Locate the cell with the specified text and output its [X, Y] center coordinate. 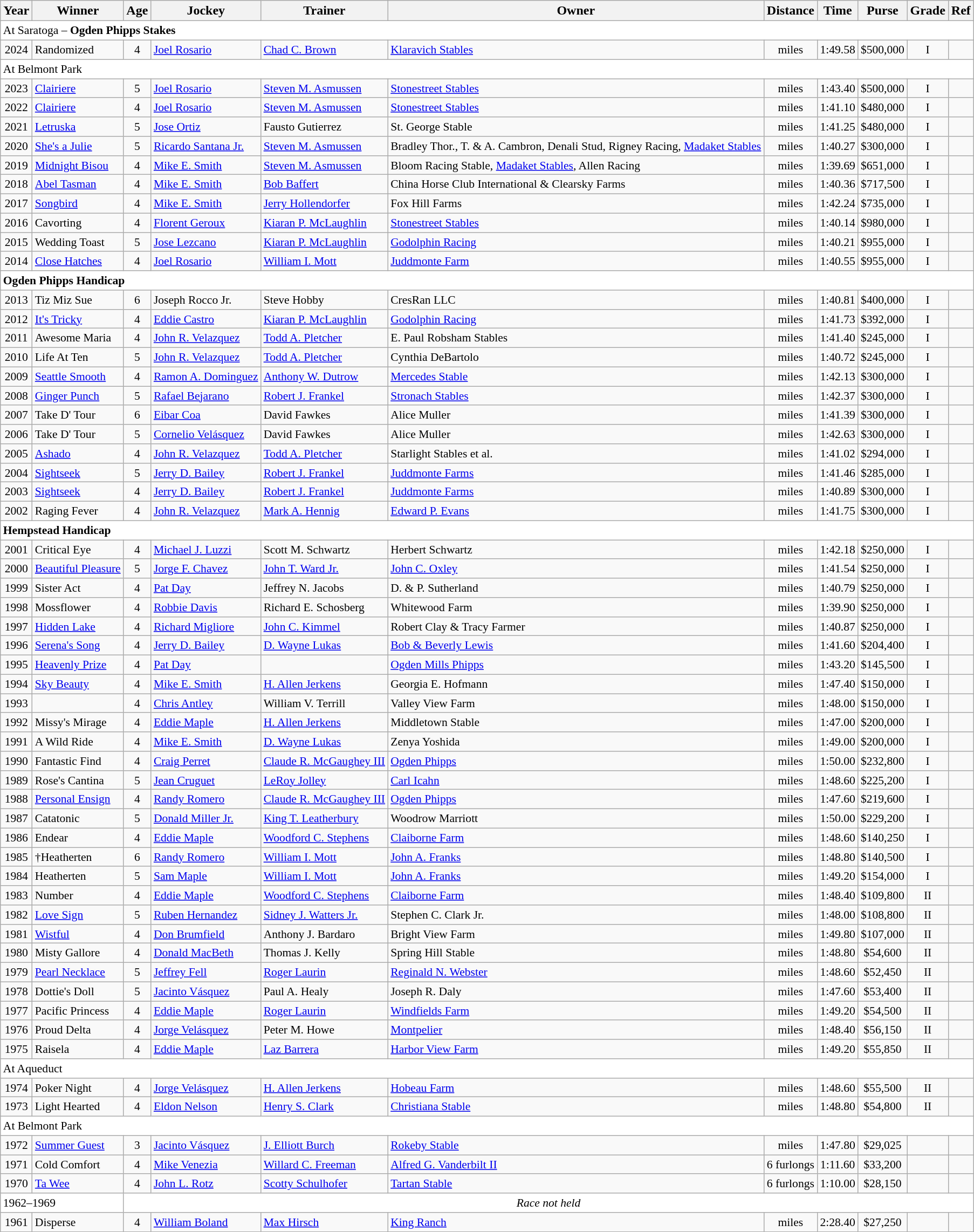
Bradley Thor., T. & A. Cambron, Denali Stud, Rigney Racing, Madaket Stables [576, 146]
John C. Oxley [576, 569]
Ruben Hernandez [206, 915]
Laz Barrera [325, 1049]
Anthony J. Bardaro [325, 934]
1988 [16, 799]
Max Hirsch [325, 1222]
$140,500 [882, 857]
Bright View Farm [576, 934]
1983 [16, 895]
Rose's Cantina [78, 780]
A Wild Ride [78, 742]
Sister Act [78, 588]
1:41.25 [837, 127]
Thomas J. Kelly [325, 953]
1993 [16, 703]
Whitewood Farm [576, 607]
1:42.63 [837, 434]
Jerry Hollendorfer [325, 203]
Donald Miller Jr. [206, 818]
1:41.46 [837, 473]
1:49.00 [837, 742]
Race not held [549, 1203]
Joseph R. Daly [576, 991]
Peter M. Howe [325, 1030]
2000 [16, 569]
Sam Maple [206, 876]
Klaravich Stables [576, 50]
CresRan LLC [576, 300]
$651,000 [882, 165]
1976 [16, 1030]
$54,500 [882, 1011]
1:42.13 [837, 377]
Jeffrey N. Jacobs [325, 588]
Distance [791, 11]
1:39.69 [837, 165]
Mike Venezia [206, 1165]
Jeffrey Fell [206, 972]
$33,200 [882, 1165]
Ta Wee [78, 1183]
Pacific Princess [78, 1011]
1:41.54 [837, 569]
2012 [16, 319]
Serena's Song [78, 646]
Bloom Racing Stable, Madaket Stables, Allen Racing [576, 165]
1996 [16, 646]
$54,600 [882, 953]
1:40.21 [837, 242]
Don Brumfield [206, 934]
$140,250 [882, 838]
$717,500 [882, 184]
Life At Ten [78, 357]
Cavorting [78, 223]
$55,500 [882, 1087]
John C. Kimmel [325, 626]
Winner [78, 11]
Personal Ensign [78, 799]
1:47.40 [837, 684]
1979 [16, 972]
Dottie's Doll [78, 991]
$225,200 [882, 780]
1:41.10 [837, 107]
Time [837, 11]
1:40.81 [837, 300]
1982 [16, 915]
1986 [16, 838]
1994 [16, 684]
1:40.87 [837, 626]
1:41.73 [837, 319]
1:41.39 [837, 415]
Ogden Mills Phipps [576, 665]
1972 [16, 1145]
Florent Geroux [206, 223]
Reginald N. Webster [576, 972]
2022 [16, 107]
Mark A. Hennig [325, 511]
1981 [16, 934]
2008 [16, 396]
1:49.80 [837, 934]
Bob & Beverly Lewis [576, 646]
2004 [16, 473]
1997 [16, 626]
Michael J. Luzzi [206, 550]
1:47.00 [837, 722]
1:43.20 [837, 665]
Summer Guest [78, 1145]
1:43.40 [837, 88]
John L. Rotz [206, 1183]
1990 [16, 761]
1971 [16, 1165]
1961 [16, 1222]
Georgia E. Hofmann [576, 684]
Abel Tasman [78, 184]
2016 [16, 223]
1:40.55 [837, 261]
2006 [16, 434]
2018 [16, 184]
St. George Stable [576, 127]
1974 [16, 1087]
2019 [16, 165]
1989 [16, 780]
2021 [16, 127]
Owner [576, 11]
2010 [16, 357]
Ashado [78, 454]
1980 [16, 953]
2005 [16, 454]
King Ranch [576, 1222]
Love Sign [78, 915]
John T. Ward Jr. [325, 569]
Alfred G. Vanderbilt II [576, 1165]
Henry S. Clark [325, 1107]
1999 [16, 588]
Fox Hill Farms [576, 203]
$285,000 [882, 473]
Donald MacBeth [206, 953]
Poker Night [78, 1087]
1:41.02 [837, 454]
Christiana Stable [576, 1107]
$108,800 [882, 915]
E. Paul Robsham Stables [576, 338]
China Horse Club International & Clearsky Farms [576, 184]
Steve Hobby [325, 300]
2024 [16, 50]
Eldon Nelson [206, 1107]
2002 [16, 511]
Jorge F. Chavez [206, 569]
1:41.75 [837, 511]
2011 [16, 338]
1975 [16, 1049]
Ricardo Santana Jr. [206, 146]
1:49.58 [837, 50]
1:41.60 [837, 646]
Tartan Stable [576, 1183]
Mossflower [78, 607]
1992 [16, 722]
$52,450 [882, 972]
Disperse [78, 1222]
Misty Gallore [78, 953]
2007 [16, 415]
Ref [961, 11]
Eibar Coa [206, 415]
Close Hatches [78, 261]
Hidden Lake [78, 626]
2:28.40 [837, 1222]
Richard E. Schosberg [325, 607]
Richard Migliore [206, 626]
$29,025 [882, 1145]
Bob Baffert [325, 184]
1:40.27 [837, 146]
Number [78, 895]
$980,000 [882, 223]
2013 [16, 300]
J. Elliott Burch [325, 1145]
†Heatherten [78, 857]
Fantastic Find [78, 761]
1995 [16, 665]
Heavenly Prize [78, 665]
Beautiful Pleasure [78, 569]
Craig Perret [206, 761]
Valley View Farm [576, 703]
Herbert Schwartz [576, 550]
1:40.79 [837, 588]
Rafael Bejarano [206, 396]
Windfields Farm [576, 1011]
Critical Eye [78, 550]
Scotty Schulhofer [325, 1183]
$204,400 [882, 646]
Woodrow Marriott [576, 818]
Jean Cruguet [206, 780]
1984 [16, 876]
Spring Hill Stable [576, 953]
Randomized [78, 50]
Chris Antley [206, 703]
Seattle Smooth [78, 377]
3 [137, 1145]
$294,000 [882, 454]
2020 [16, 146]
2014 [16, 261]
Edward P. Evans [576, 511]
She's a Julie [78, 146]
$735,000 [882, 203]
Jose Lezcano [206, 242]
Robbie Davis [206, 607]
Cold Comfort [78, 1165]
LeRoy Jolley [325, 780]
Tiz Miz Sue [78, 300]
Purse [882, 11]
Jockey [206, 11]
1978 [16, 991]
$109,800 [882, 895]
Proud Delta [78, 1030]
1970 [16, 1183]
Willard C. Freeman [325, 1165]
$229,200 [882, 818]
Catatonic [78, 818]
$232,800 [882, 761]
Mercedes Stable [576, 377]
Montpelier [576, 1030]
Endear [78, 838]
1:41.40 [837, 338]
1:40.89 [837, 492]
1973 [16, 1107]
Harbor View Farm [576, 1049]
$154,000 [882, 876]
$54,800 [882, 1107]
$28,150 [882, 1183]
Anthony W. Dutrow [325, 377]
Wedding Toast [78, 242]
William V. Terrill [325, 703]
Missy's Mirage [78, 722]
Ogden Phipps Handicap [488, 280]
1985 [16, 857]
At Saratoga – Ogden Phipps Stakes [488, 31]
1991 [16, 742]
Letruska [78, 127]
William Boland [206, 1222]
Ginger Punch [78, 396]
It's Tricky [78, 319]
$107,000 [882, 934]
1:40.14 [837, 223]
Wistful [78, 934]
Hobeau Farm [576, 1087]
Joseph Rocco Jr. [206, 300]
Fausto Gutierrez [325, 127]
Songbird [78, 203]
1:47.80 [837, 1145]
1987 [16, 818]
2023 [16, 88]
$219,600 [882, 799]
Raging Fever [78, 511]
Rokeby Stable [576, 1145]
Carl Icahn [576, 780]
Awesome Maria [78, 338]
Cornelio Velásquez [206, 434]
Chad C. Brown [325, 50]
Starlight Stables et al. [576, 454]
1998 [16, 607]
Trainer [325, 11]
Paul A. Healy [325, 991]
D. & P. Sutherland [576, 588]
1:10.00 [837, 1183]
$55,850 [882, 1049]
1:42.18 [837, 550]
Eddie Castro [206, 319]
Jose Ortiz [206, 127]
2003 [16, 492]
Year [16, 11]
Pearl Necklace [78, 972]
1977 [16, 1011]
Zenya Yoshida [576, 742]
Stronach Stables [576, 396]
Raisela [78, 1049]
$145,500 [882, 665]
Ramon A. Dominguez [206, 377]
Sidney J. Watters Jr. [325, 915]
At Aqueduct [488, 1069]
$53,400 [882, 991]
Scott M. Schwartz [325, 550]
1:42.37 [837, 396]
$400,000 [882, 300]
2017 [16, 203]
$392,000 [882, 319]
1:39.90 [837, 607]
Hempstead Handicap [488, 530]
Age [137, 11]
King T. Leatherbury [325, 818]
1962–1969 [62, 1203]
1:40.72 [837, 357]
$27,250 [882, 1222]
Midnight Bisou [78, 165]
Middletown Stable [576, 722]
1:11.60 [837, 1165]
$56,150 [882, 1030]
Grade [928, 11]
2009 [16, 377]
Robert Clay & Tracy Farmer [576, 626]
Juddmonte Farm [576, 261]
Cynthia DeBartolo [576, 357]
Heatherten [78, 876]
1:42.24 [837, 203]
2015 [16, 242]
2001 [16, 550]
Light Hearted [78, 1107]
Stephen C. Clark Jr. [576, 915]
1:40.36 [837, 184]
Sky Beauty [78, 684]
